Identify which cell holds the provided text, then report its (X, Y) central coordinate. 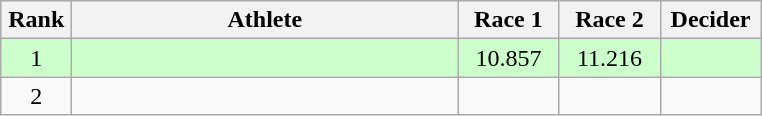
Race 1 (508, 20)
10.857 (508, 58)
11.216 (610, 58)
2 (36, 96)
1 (36, 58)
Rank (36, 20)
Decider (710, 20)
Athlete (265, 20)
Race 2 (610, 20)
